Output the (X, Y) coordinate of the center of the cell containing the given text.  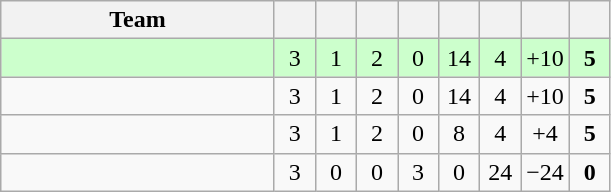
−24 (546, 172)
Team (138, 20)
8 (460, 134)
24 (500, 172)
+4 (546, 134)
